Find where the given text appears and provide that cell's center as [X, Y] coordinate. 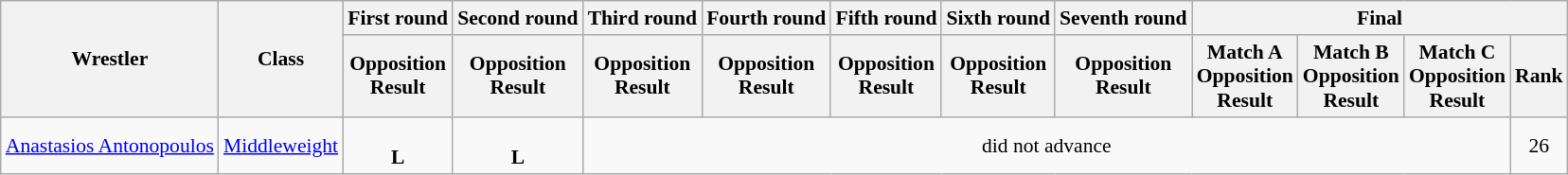
Match BOppositionResult [1351, 76]
Seventh round [1123, 18]
Rank [1540, 76]
Third round [643, 18]
Anastasios Antonopoulos [110, 146]
Second round [518, 18]
did not advance [1047, 146]
First round [398, 18]
Final [1381, 18]
Match AOppositionResult [1245, 76]
Class [280, 59]
Match COppositionResult [1457, 76]
Middleweight [280, 146]
Fifth round [886, 18]
26 [1540, 146]
Sixth round [998, 18]
Wrestler [110, 59]
Fourth round [766, 18]
